Return [x, y] of the center of cell containing provided text 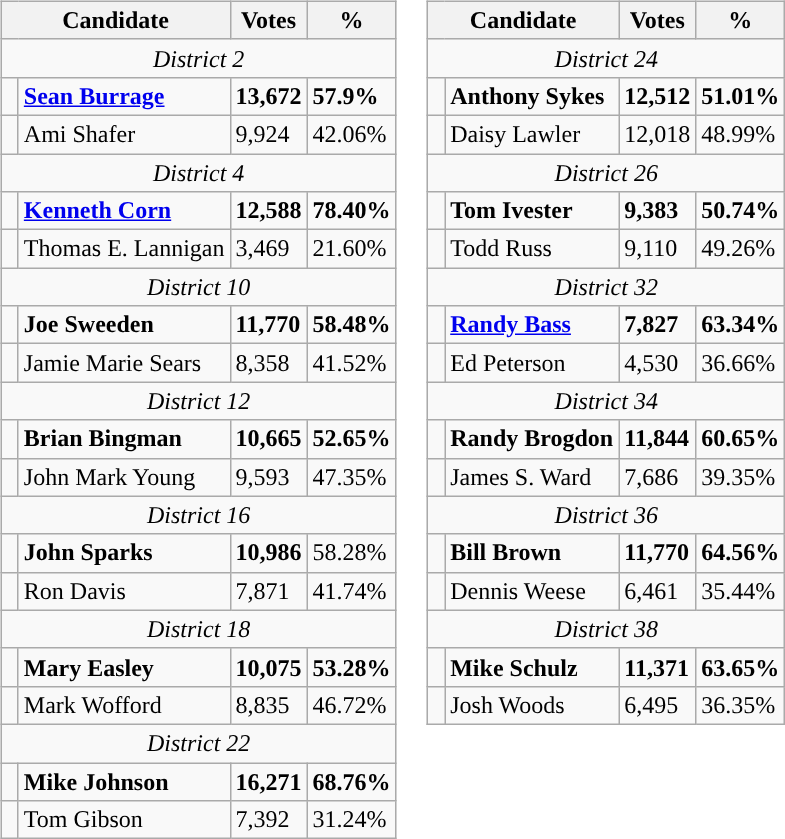
Anthony Sykes [532, 96]
Tom Ivester [532, 211]
Ron Davis [124, 591]
11,371 [658, 667]
District 12 [198, 401]
9,383 [658, 211]
68.76% [352, 781]
Randy Bass [532, 325]
7,871 [268, 591]
District 18 [198, 629]
46.72% [352, 705]
13,672 [268, 96]
Tom Gibson [124, 820]
78.40% [352, 211]
Ed Peterson [532, 363]
12,512 [658, 96]
District 32 [606, 287]
Todd Russ [532, 249]
64.56% [740, 553]
47.35% [352, 477]
Ami Shafer [124, 134]
Kenneth Corn [124, 211]
District 10 [198, 287]
49.26% [740, 249]
8,358 [268, 363]
58.28% [352, 553]
District 26 [606, 173]
10,986 [268, 553]
John Sparks [124, 553]
Mark Wofford [124, 705]
12,588 [268, 211]
16,271 [268, 781]
41.74% [352, 591]
Thomas E. Lannigan [124, 249]
Mary Easley [124, 667]
Sean Burrage [124, 96]
12,018 [658, 134]
50.74% [740, 211]
District 36 [606, 515]
Bill Brown [532, 553]
36.66% [740, 363]
53.28% [352, 667]
9,924 [268, 134]
58.48% [352, 325]
31.24% [352, 820]
21.60% [352, 249]
9,110 [658, 249]
63.34% [740, 325]
57.9% [352, 96]
District 4 [198, 173]
10,665 [268, 439]
District 16 [198, 515]
District 38 [606, 629]
District 34 [606, 401]
Jamie Marie Sears [124, 363]
35.44% [740, 591]
63.65% [740, 667]
Brian Bingman [124, 439]
Josh Woods [532, 705]
District 22 [198, 743]
4,530 [658, 363]
Daisy Lawler [532, 134]
8,835 [268, 705]
John Mark Young [124, 477]
7,686 [658, 477]
District 24 [606, 58]
Mike Johnson [124, 781]
48.99% [740, 134]
9,593 [268, 477]
10,075 [268, 667]
7,827 [658, 325]
51.01% [740, 96]
6,495 [658, 705]
3,469 [268, 249]
Mike Schulz [532, 667]
Dennis Weese [532, 591]
42.06% [352, 134]
Joe Sweeden [124, 325]
6,461 [658, 591]
60.65% [740, 439]
36.35% [740, 705]
7,392 [268, 820]
39.35% [740, 477]
52.65% [352, 439]
Randy Brogdon [532, 439]
District 2 [198, 58]
James S. Ward [532, 477]
41.52% [352, 363]
11,844 [658, 439]
